Detect which cell encompasses the target text, then output its [x, y] center coordinate. 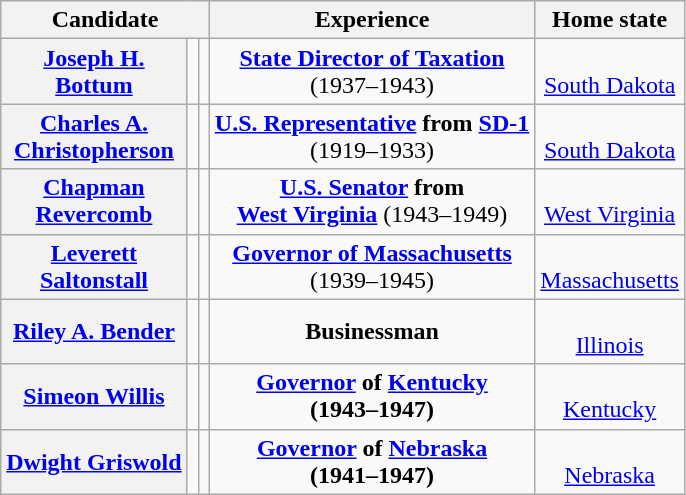
Dwight Griswold [94, 462]
Charles A.Christopherson [94, 136]
Kentucky [610, 396]
Massachusetts [610, 266]
Home state [610, 20]
ChapmanRevercomb [94, 202]
Experience [372, 20]
U.S. Senator fromWest Virginia (1943–1949) [372, 202]
Riley A. Bender [94, 332]
Governor of Massachusetts(1939–1945) [372, 266]
U.S. Representative from SD-1(1919–1933) [372, 136]
West Virginia [610, 202]
Joseph H.Bottum [94, 72]
Candidate [106, 20]
Governor of Kentucky(1943–1947) [372, 396]
Simeon Willis [94, 396]
LeverettSaltonstall [94, 266]
State Director of Taxation(1937–1943) [372, 72]
Businessman [372, 332]
Governor of Nebraska(1941–1947) [372, 462]
Nebraska [610, 462]
Illinois [610, 332]
